Search for the cell housing the specified text and yield its [x, y] center coordinate. 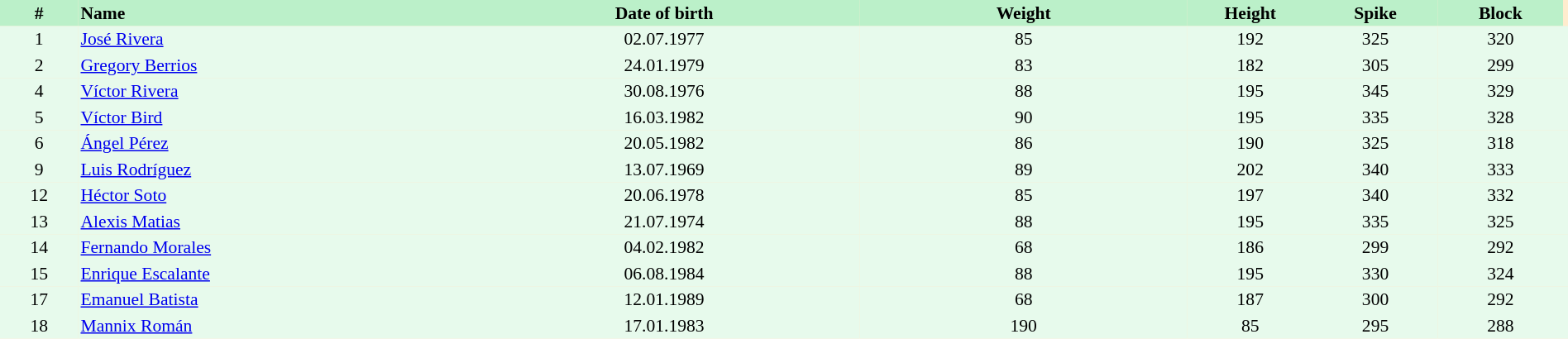
89 [1024, 169]
20.06.1978 [664, 195]
318 [1500, 144]
197 [1250, 195]
9 [39, 169]
14 [39, 248]
328 [1500, 117]
16.03.1982 [664, 117]
José Rivera [273, 40]
90 [1024, 117]
Héctor Soto [273, 195]
17.01.1983 [664, 326]
300 [1374, 299]
Fernando Morales [273, 248]
Block [1500, 13]
2 [39, 65]
Spike [1374, 13]
192 [1250, 40]
332 [1500, 195]
333 [1500, 169]
329 [1500, 91]
305 [1374, 65]
320 [1500, 40]
5 [39, 117]
324 [1500, 274]
13 [39, 222]
17 [39, 299]
12.01.1989 [664, 299]
04.02.1982 [664, 248]
30.08.1976 [664, 91]
186 [1250, 248]
15 [39, 274]
345 [1374, 91]
Víctor Rivera [273, 91]
295 [1374, 326]
288 [1500, 326]
Víctor Bird [273, 117]
Mannix Román [273, 326]
Alexis Matias [273, 222]
13.07.1969 [664, 169]
4 [39, 91]
12 [39, 195]
02.07.1977 [664, 40]
Gregory Berrios [273, 65]
6 [39, 144]
Name [273, 13]
24.01.1979 [664, 65]
Height [1250, 13]
330 [1374, 274]
21.07.1974 [664, 222]
182 [1250, 65]
Weight [1024, 13]
18 [39, 326]
86 [1024, 144]
Luis Rodríguez [273, 169]
Date of birth [664, 13]
20.05.1982 [664, 144]
202 [1250, 169]
# [39, 13]
Emanuel Batista [273, 299]
1 [39, 40]
83 [1024, 65]
Ángel Pérez [273, 144]
187 [1250, 299]
06.08.1984 [664, 274]
Enrique Escalante [273, 274]
